From the cell containing the given text, extract its center point as [x, y] coordinate. 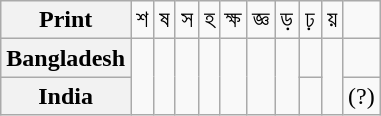
হ [209, 20]
Print [66, 20]
য় [332, 20]
ক্ষ [234, 20]
ড় [288, 20]
(?) [362, 96]
Bangladesh [66, 58]
স [186, 20]
শ [142, 20]
India [66, 96]
ঢ় [310, 20]
জ্ঞ [261, 20]
ষ [165, 20]
